Search for the cell housing the specified text and yield its [X, Y] center coordinate. 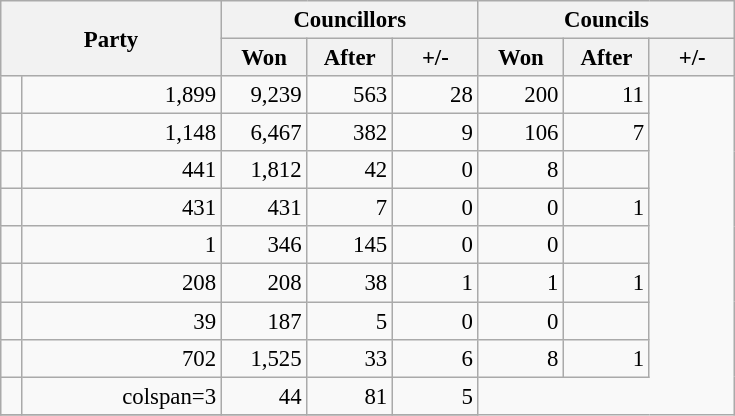
Party [112, 38]
28 [436, 95]
382 [350, 133]
9 [436, 133]
1,899 [121, 95]
33 [350, 358]
Councillors [350, 20]
106 [521, 133]
346 [264, 245]
702 [121, 358]
6 [436, 358]
38 [350, 283]
11 [607, 95]
1,148 [121, 133]
1,525 [264, 358]
563 [350, 95]
colspan=3 [121, 396]
Councils [606, 20]
441 [121, 170]
6,467 [264, 133]
145 [350, 245]
1,812 [264, 170]
42 [350, 170]
81 [350, 396]
187 [264, 321]
44 [264, 396]
200 [521, 95]
9,239 [264, 95]
39 [121, 321]
